Pinpoint the cell where the given text exists, returning its (X, Y) midpoint coordinate. 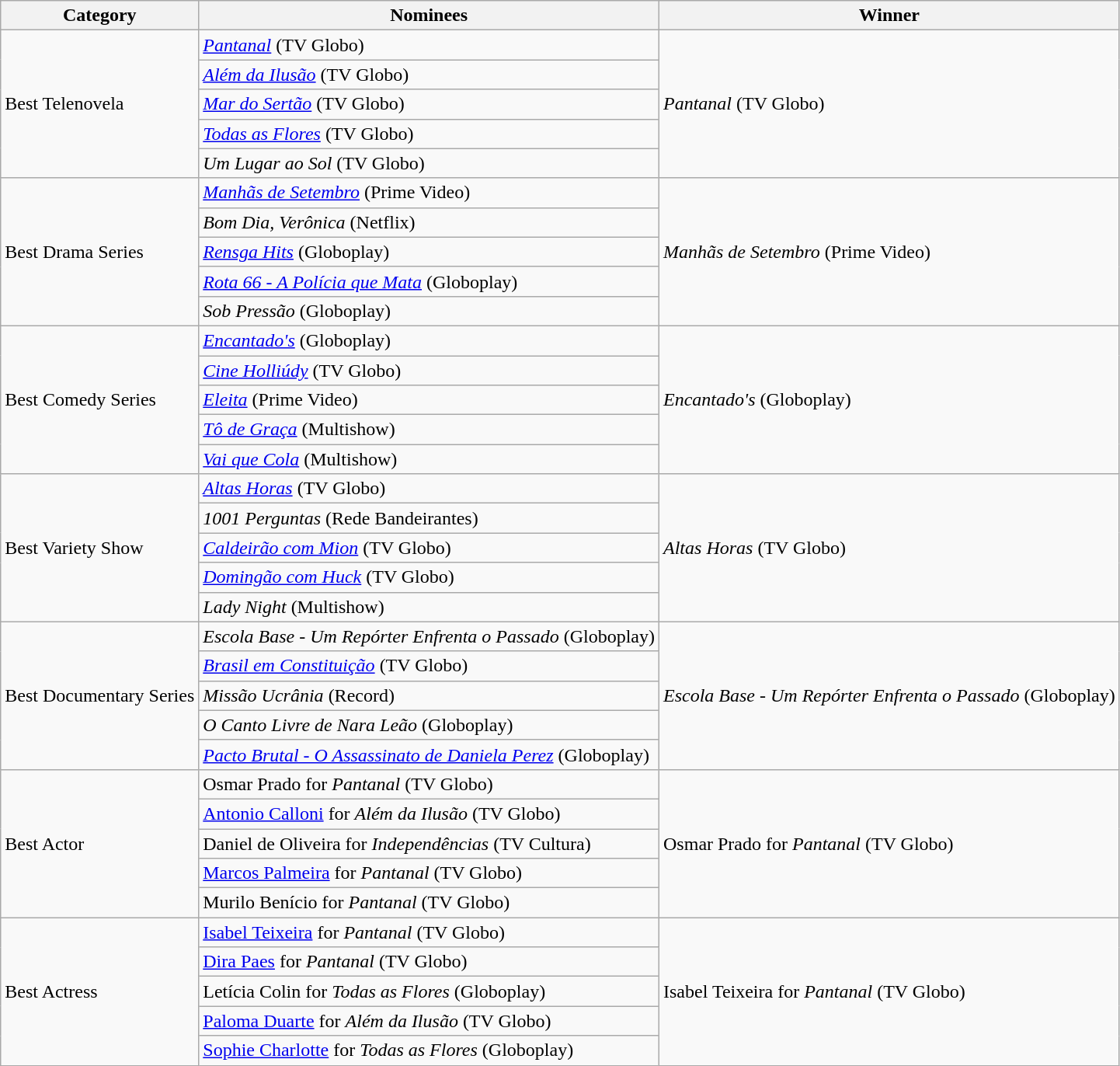
Category (99, 16)
Daniel de Oliveira for Independências (TV Cultura) (429, 843)
Brasil em Constituição (TV Globo) (429, 666)
Todas as Flores (TV Globo) (429, 134)
Caldeirão com Mion (TV Globo) (429, 548)
Best Variety Show (99, 548)
Best Actress (99, 991)
Rota 66 - A Polícia que Mata (Globoplay) (429, 281)
Dira Paes for Pantanal (TV Globo) (429, 962)
Nominees (429, 16)
Um Lugar ao Sol (TV Globo) (429, 163)
Winner (890, 16)
Mar do Sertão (TV Globo) (429, 104)
Best Comedy Series (99, 399)
Domingão com Huck (TV Globo) (429, 577)
Letícia Colin for Todas as Flores (Globoplay) (429, 991)
Vai que Cola (Multishow) (429, 459)
Pacto Brutal - O Assassinato de Daniela Perez (Globoplay) (429, 754)
Best Telenovela (99, 104)
Paloma Duarte for Além da Ilusão (TV Globo) (429, 1021)
Best Drama Series (99, 252)
Eleita (Prime Video) (429, 400)
1001 Perguntas (Rede Bandeirantes) (429, 518)
Missão Ucrânia (Record) (429, 695)
Rensga Hits (Globoplay) (429, 252)
Best Actor (99, 843)
Tô de Graça (Multishow) (429, 430)
Antonio Calloni for Além da Ilusão (TV Globo) (429, 813)
O Canto Livre de Nara Leão (Globoplay) (429, 725)
Sob Pressão (Globoplay) (429, 311)
Além da Ilusão (TV Globo) (429, 75)
Bom Dia, Verônica (Netflix) (429, 222)
Sophie Charlotte for Todas as Flores (Globoplay) (429, 1050)
Best Documentary Series (99, 695)
Cine Holliúdy (TV Globo) (429, 371)
Murilo Benício for Pantanal (TV Globo) (429, 903)
Marcos Palmeira for Pantanal (TV Globo) (429, 873)
Lady Night (Multishow) (429, 607)
